Pinpoint the cell where the given text exists, returning its (X, Y) midpoint coordinate. 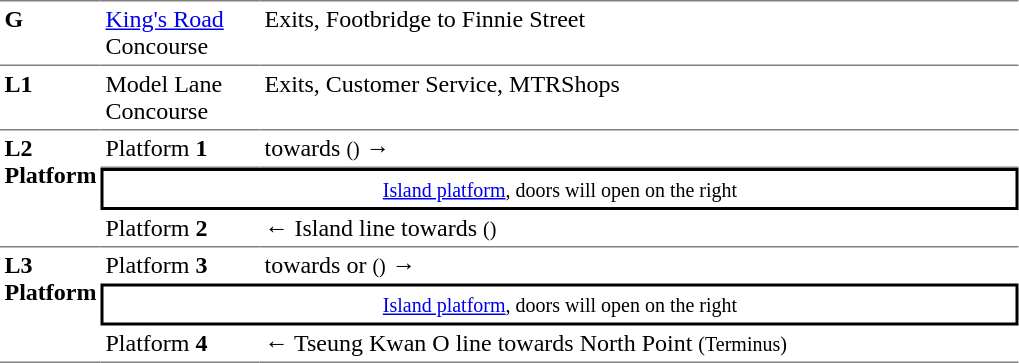
L1 (50, 97)
Exits, Footbridge to Finnie Street (640, 32)
Platform 3 (180, 266)
L2Platform (50, 188)
Platform 2 (180, 229)
Platform 1 (180, 149)
Model Lane Concourse (180, 97)
← Island line towards () (640, 229)
towards () → (640, 149)
King's Road Concourse (180, 32)
G (50, 32)
towards or () → (640, 266)
Exits, Customer Service, MTRShops (640, 97)
